Pinpoint the cell where the given text exists, returning its [X, Y] midpoint coordinate. 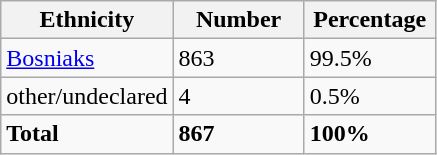
4 [238, 96]
Number [238, 20]
867 [238, 134]
100% [370, 134]
other/undeclared [87, 96]
99.5% [370, 58]
0.5% [370, 96]
Total [87, 134]
Percentage [370, 20]
Bosniaks [87, 58]
Ethnicity [87, 20]
863 [238, 58]
